Scan for the cell matching the given text and deliver its [x, y] coordinate at center. 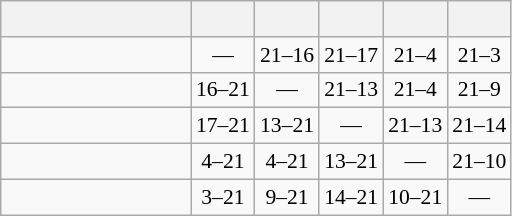
17–21 [223, 126]
10–21 [415, 197]
21–10 [479, 162]
21–16 [287, 55]
21–14 [479, 126]
21–17 [351, 55]
14–21 [351, 197]
21–9 [479, 90]
16–21 [223, 90]
3–21 [223, 197]
9–21 [287, 197]
21–3 [479, 55]
